Detect which cell encompasses the target text, then output its (x, y) center coordinate. 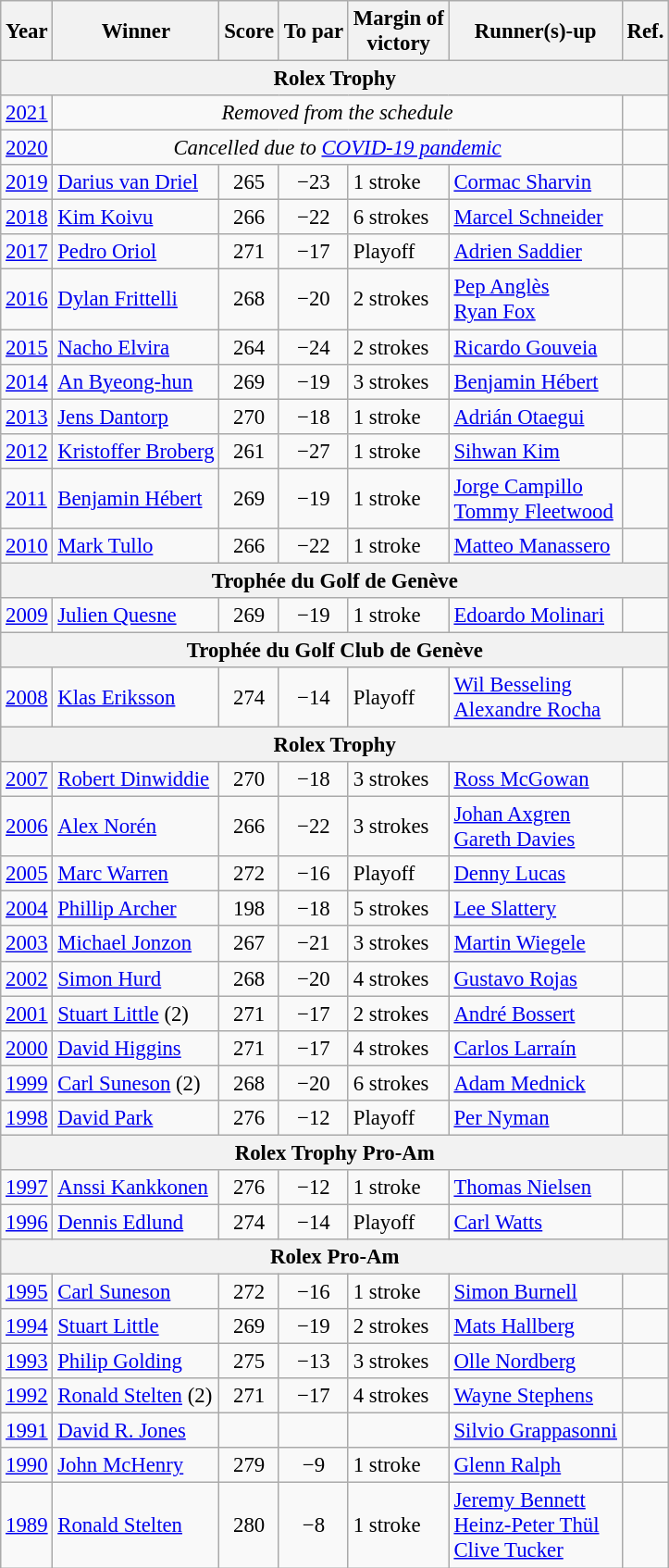
2011 (27, 498)
1998 (27, 1118)
Trophée du Golf Club de Genève (335, 650)
2000 (27, 1048)
Alex Norén (136, 828)
Winner (136, 31)
Wayne Stephens (535, 1396)
261 (250, 451)
2021 (27, 113)
Matteo Manassero (535, 546)
Marcel Schneider (535, 218)
Adam Mednick (535, 1083)
1990 (27, 1465)
Jeremy Bennett Heinz-Peter Thül Clive Tucker (535, 1525)
−23 (313, 182)
279 (250, 1465)
Edoardo Molinari (535, 616)
−8 (313, 1525)
1996 (27, 1222)
2007 (27, 779)
Mark Tullo (136, 546)
Removed from the schedule (337, 113)
2013 (27, 417)
Lee Slattery (535, 909)
Cormac Sharvin (535, 182)
Rolex Trophy Pro-Am (335, 1152)
2001 (27, 1014)
Nacho Elvira (136, 347)
2010 (27, 546)
Glenn Ralph (535, 1465)
1991 (27, 1431)
1997 (27, 1188)
Johan Axgren Gareth Davies (535, 828)
Per Nyman (535, 1118)
Carl Suneson (136, 1292)
David Park (136, 1118)
Runner(s)-up (535, 31)
Adrián Otaegui (535, 417)
Simon Hurd (136, 978)
Stuart Little (2) (136, 1014)
2020 (27, 148)
−27 (313, 451)
Pedro Oriol (136, 253)
Stuart Little (136, 1326)
Ronald Stelten (136, 1525)
Cancelled due to COVID-19 pandemic (337, 148)
David Higgins (136, 1048)
John McHenry (136, 1465)
2006 (27, 828)
Klas Eriksson (136, 698)
Sihwan Kim (535, 451)
Carl Watts (535, 1222)
−9 (313, 1465)
Carl Suneson (2) (136, 1083)
Dylan Frittelli (136, 300)
An Byeong-hun (136, 381)
1992 (27, 1396)
2002 (27, 978)
Wil Besseling Alexandre Rocha (535, 698)
1994 (27, 1326)
2008 (27, 698)
2005 (27, 874)
Denny Lucas (535, 874)
280 (250, 1525)
Dennis Edlund (136, 1222)
1995 (27, 1292)
2012 (27, 451)
2015 (27, 347)
275 (250, 1362)
Kim Koivu (136, 218)
265 (250, 182)
Ricardo Gouveia (535, 347)
Kristoffer Broberg (136, 451)
David R. Jones (136, 1431)
1993 (27, 1362)
Mats Hallberg (535, 1326)
Julien Quesne (136, 616)
Simon Burnell (535, 1292)
To par (313, 31)
Philip Golding (136, 1362)
André Bossert (535, 1014)
2004 (27, 909)
Silvio Grappasonni (535, 1431)
1989 (27, 1525)
Darius van Driel (136, 182)
Ref. (645, 31)
Anssi Kankkonen (136, 1188)
Ronald Stelten (2) (136, 1396)
Martin Wiegele (535, 944)
Olle Nordberg (535, 1362)
Trophée du Golf de Genève (335, 580)
Rolex Pro-Am (335, 1257)
Michael Jonzon (136, 944)
2019 (27, 182)
5 strokes (398, 909)
2014 (27, 381)
−21 (313, 944)
Year (27, 31)
Carlos Larraín (535, 1048)
Margin ofvictory (398, 31)
Robert Dinwiddie (136, 779)
1999 (27, 1083)
264 (250, 347)
267 (250, 944)
Marc Warren (136, 874)
−24 (313, 347)
Adrien Saddier (535, 253)
Pep Anglès Ryan Fox (535, 300)
Jorge Campillo Tommy Fleetwood (535, 498)
2009 (27, 616)
Ross McGowan (535, 779)
Score (250, 31)
Gustavo Rojas (535, 978)
Jens Dantorp (136, 417)
2016 (27, 300)
2017 (27, 253)
2018 (27, 218)
Phillip Archer (136, 909)
2003 (27, 944)
198 (250, 909)
Thomas Nielsen (535, 1188)
−13 (313, 1362)
